Pinpoint the cell where the given text exists, returning its [x, y] midpoint coordinate. 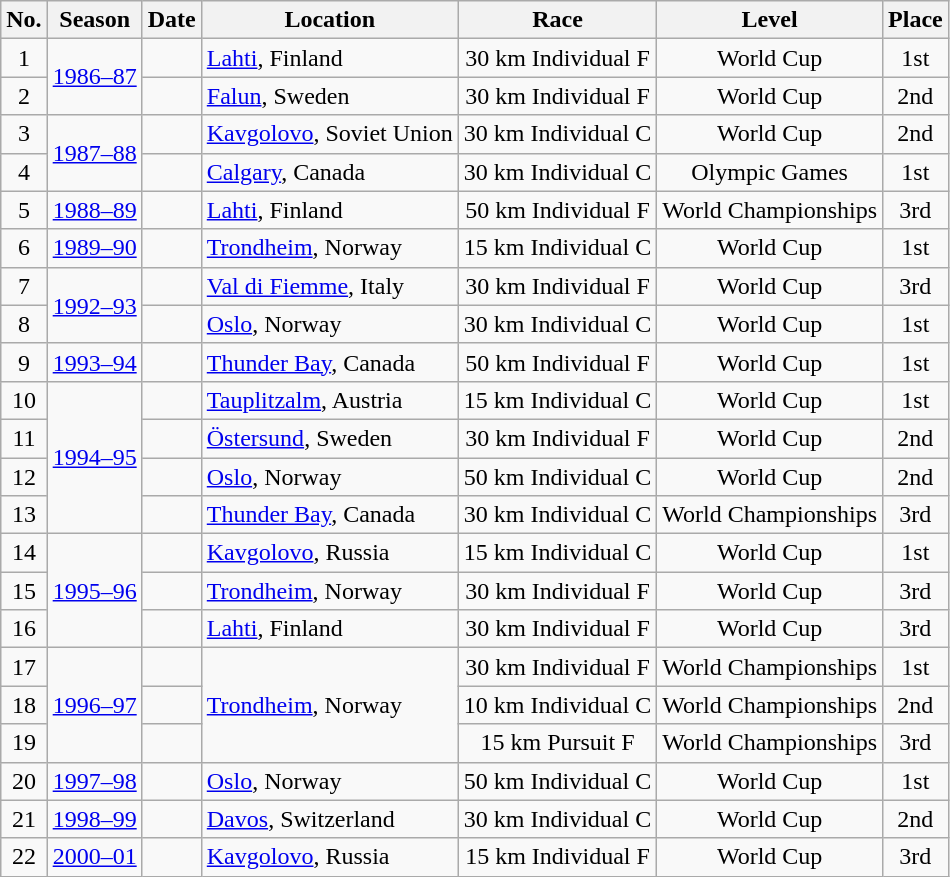
1 [24, 58]
4 [24, 172]
15 km Individual F [557, 857]
10 [24, 400]
1992–93 [94, 305]
Tauplitzalm, Austria [330, 400]
Season [94, 20]
13 [24, 515]
1988–89 [94, 210]
5 [24, 210]
Date [172, 20]
14 [24, 553]
1997–98 [94, 781]
16 [24, 629]
1987–88 [94, 153]
1998–99 [94, 819]
7 [24, 286]
1986–87 [94, 77]
2 [24, 96]
1996–97 [94, 705]
1993–94 [94, 362]
Kavgolovo, Soviet Union [330, 134]
3 [24, 134]
Val di Fiemme, Italy [330, 286]
Location [330, 20]
Olympic Games [770, 172]
Place [916, 20]
Level [770, 20]
22 [24, 857]
8 [24, 324]
6 [24, 248]
20 [24, 781]
1994–95 [94, 457]
12 [24, 477]
17 [24, 667]
19 [24, 743]
Falun, Sweden [330, 96]
No. [24, 20]
15 [24, 591]
9 [24, 362]
11 [24, 438]
Calgary, Canada [330, 172]
21 [24, 819]
Östersund, Sweden [330, 438]
2000–01 [94, 857]
Race [557, 20]
15 km Pursuit F [557, 743]
1995–96 [94, 591]
18 [24, 705]
10 km Individual C [557, 705]
1989–90 [94, 248]
Davos, Switzerland [330, 819]
